From the cell containing the given text, extract its center point as [X, Y] coordinate. 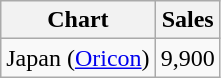
9,900 [188, 58]
Sales [188, 20]
Japan (Oricon) [78, 58]
Chart [78, 20]
